Determine the [x, y] coordinate at the center of the cell enclosing the given text.  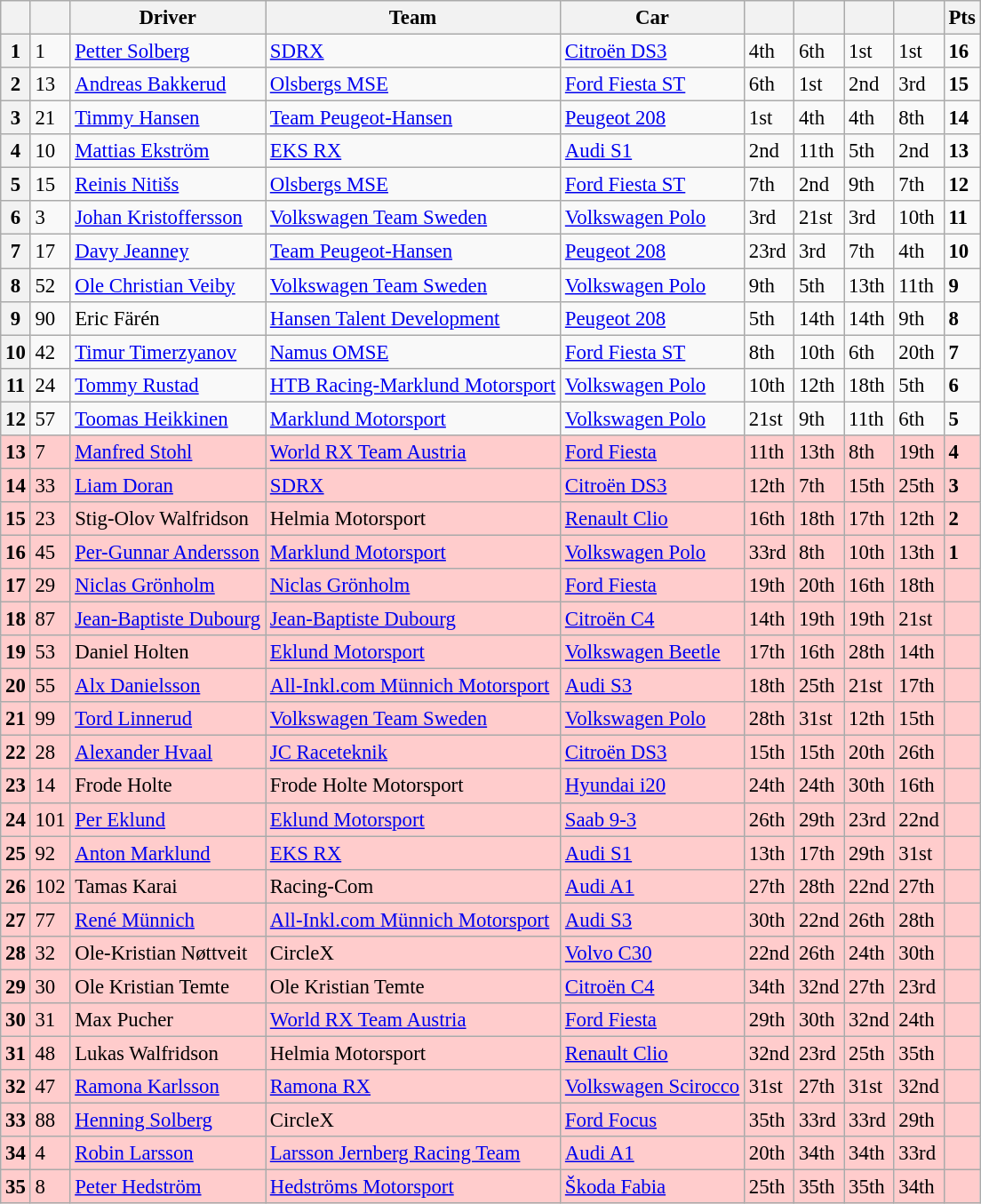
Team [412, 18]
26 [16, 886]
Lukas Walfridson [168, 1053]
25 [16, 853]
57 [50, 419]
Daniel Holten [168, 652]
Tamas Karai [168, 886]
Hyundai i20 [652, 786]
Peter Hedström [168, 1187]
34 [16, 1153]
Mattias Ekström [168, 151]
53 [50, 652]
Hansen Talent Development [412, 318]
Eric Färén [168, 318]
19 [16, 652]
Ole-Kristian Nøttveit [168, 953]
Timmy Hansen [168, 118]
Car [652, 18]
Per Eklund [168, 819]
Reinis Nitišs [168, 185]
101 [50, 819]
Stig-Olov Walfridson [168, 519]
Hedströms Motorsport [412, 1187]
Namus OMSE [412, 352]
Andreas Bakkerud [168, 84]
Timur Timerzyanov [168, 352]
Ole Christian Veiby [168, 285]
Liam Doran [168, 485]
JC Raceteknik [412, 753]
87 [50, 619]
Frode Holte [168, 786]
Frode Holte Motorsport [412, 786]
Tommy Rustad [168, 385]
Davy Jeanney [168, 251]
45 [50, 552]
Alx Danielsson [168, 686]
52 [50, 285]
Max Pucher [168, 1020]
Larsson Jernberg Racing Team [412, 1153]
55 [50, 686]
Volkswagen Scirocco [652, 1087]
88 [50, 1120]
Johan Kristoffersson [168, 218]
90 [50, 318]
77 [50, 920]
Robin Larsson [168, 1153]
102 [50, 886]
Anton Marklund [168, 853]
Per-Gunnar Andersson [168, 552]
22 [16, 753]
Racing-Com [412, 886]
27 [16, 920]
Volvo C30 [652, 953]
Škoda Fabia [652, 1187]
42 [50, 352]
Henning Solberg [168, 1120]
Volkswagen Beetle [652, 652]
Ramona Karlsson [168, 1087]
Saab 9-3 [652, 819]
35 [16, 1187]
Driver [168, 18]
HTB Racing-Marklund Motorsport [412, 385]
Ford Focus [652, 1120]
92 [50, 853]
Alexander Hvaal [168, 753]
Manfred Stohl [168, 452]
47 [50, 1087]
René Münnich [168, 920]
20 [16, 686]
48 [50, 1053]
Ramona RX [412, 1087]
Pts [961, 18]
Petter Solberg [168, 52]
Toomas Heikkinen [168, 419]
Tord Linnerud [168, 719]
99 [50, 719]
18 [16, 619]
